From the cell containing the given text, extract its center point as [x, y] coordinate. 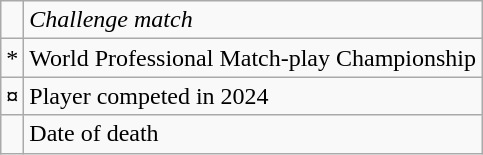
¤ [12, 96]
Player competed in 2024 [253, 96]
World Professional Match-play Championship [253, 58]
* [12, 58]
Challenge match [253, 20]
Date of death [253, 134]
